Return [X, Y] of the center of cell containing provided text 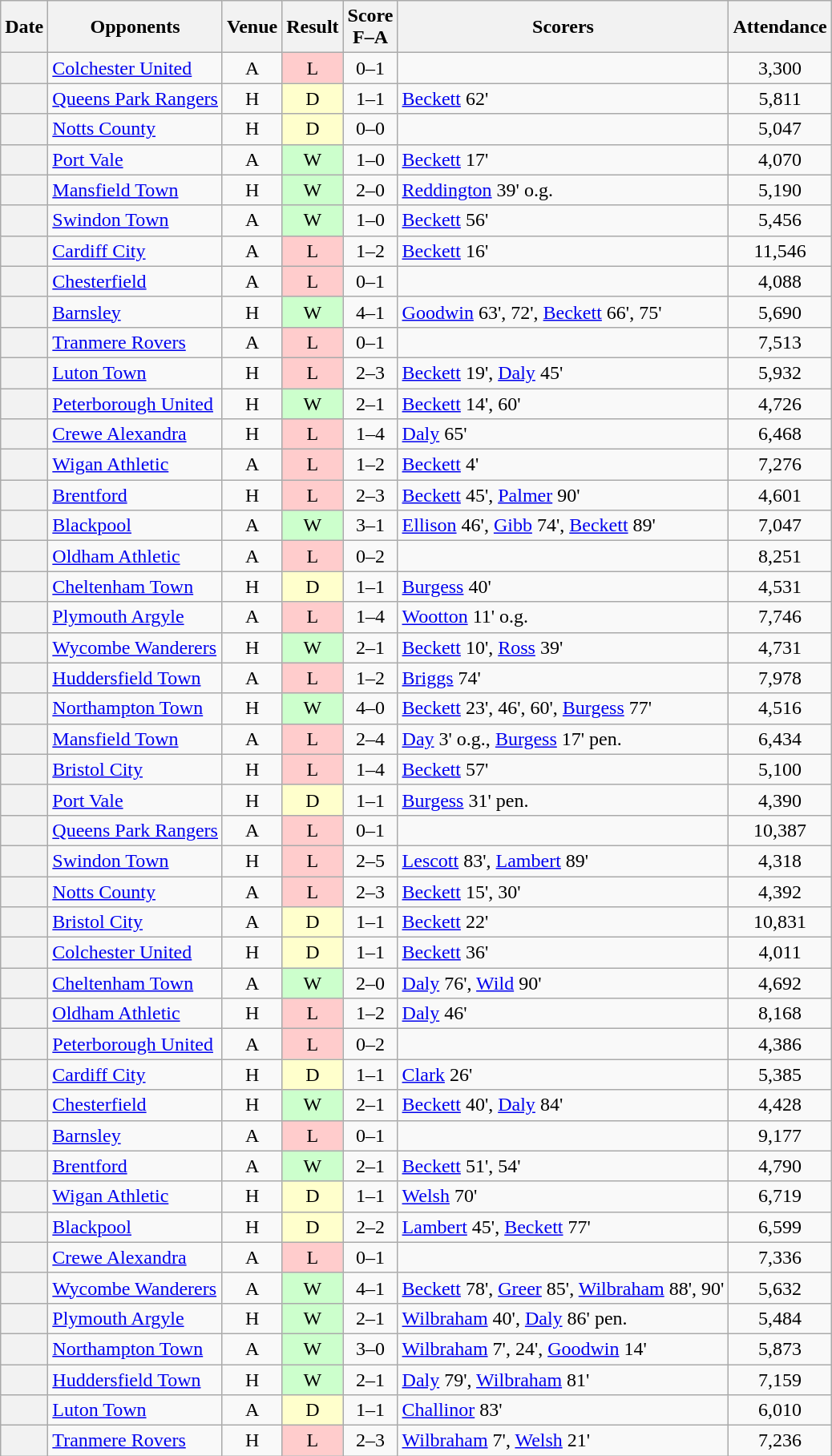
Beckett 14', 60' [563, 403]
7,047 [780, 526]
9,177 [780, 1135]
3–0 [370, 1349]
Welsh 70' [563, 1196]
6,599 [780, 1227]
5,385 [780, 1075]
2–2 [370, 1227]
5,932 [780, 373]
10,387 [780, 830]
4,428 [780, 1105]
Clark 26' [563, 1075]
7,513 [780, 342]
Beckett 57' [563, 769]
7,159 [780, 1379]
Ellison 46', Gibb 74', Beckett 89' [563, 526]
Beckett 19', Daly 45' [563, 373]
Beckett 15', 30' [563, 892]
Lambert 45', Beckett 77' [563, 1227]
11,546 [780, 251]
ScoreF–A [370, 27]
Goodwin 63', 72', Beckett 66', 75' [563, 312]
5,690 [780, 312]
5,047 [780, 129]
4,692 [780, 983]
Attendance [780, 27]
Date [24, 27]
Daly 76', Wild 90' [563, 983]
Beckett 36' [563, 953]
Beckett 78', Greer 85', Wilbraham 88', 90' [563, 1288]
Wilbraham 7', 24', Goodwin 14' [563, 1349]
Result [313, 27]
Beckett 51', 54' [563, 1166]
Wootton 11' o.g. [563, 617]
Burgess 40' [563, 587]
10,831 [780, 922]
4,070 [780, 159]
Wilbraham 40', Daly 86' pen. [563, 1318]
4,392 [780, 892]
4,531 [780, 587]
5,100 [780, 769]
5,811 [780, 99]
4,088 [780, 281]
Scorers [563, 27]
Daly 46' [563, 1014]
7,236 [780, 1441]
Day 3' o.g., Burgess 17' pen. [563, 739]
6,719 [780, 1196]
Beckett 23', 46', 60', Burgess 77' [563, 708]
Burgess 31' pen. [563, 800]
6,010 [780, 1410]
5,484 [780, 1318]
2–4 [370, 739]
5,632 [780, 1288]
0–0 [370, 129]
Beckett 56' [563, 220]
6,434 [780, 739]
5,456 [780, 220]
4,390 [780, 800]
Reddington 39' o.g. [563, 190]
7,746 [780, 617]
Beckett 10', Ross 39' [563, 647]
3,300 [780, 68]
6,468 [780, 434]
Lescott 83', Lambert 89' [563, 861]
4,011 [780, 953]
Beckett 40', Daly 84' [563, 1105]
Beckett 4' [563, 465]
5,190 [780, 190]
Beckett 16' [563, 251]
Venue [252, 27]
8,168 [780, 1014]
4,516 [780, 708]
Beckett 17' [563, 159]
Beckett 22' [563, 922]
4,726 [780, 403]
Opponents [135, 27]
4,318 [780, 861]
4,790 [780, 1166]
7,978 [780, 678]
Daly 79', Wilbraham 81' [563, 1379]
Wilbraham 7', Welsh 21' [563, 1441]
2–5 [370, 861]
4–0 [370, 708]
4,386 [780, 1044]
4,731 [780, 647]
Briggs 74' [563, 678]
7,276 [780, 465]
5,873 [780, 1349]
Challinor 83' [563, 1410]
3–1 [370, 526]
7,336 [780, 1257]
Beckett 45', Palmer 90' [563, 495]
4,601 [780, 495]
8,251 [780, 556]
Daly 65' [563, 434]
Beckett 62' [563, 99]
